Capture the cell that displays the provided text and extract its [x, y] central coordinate. 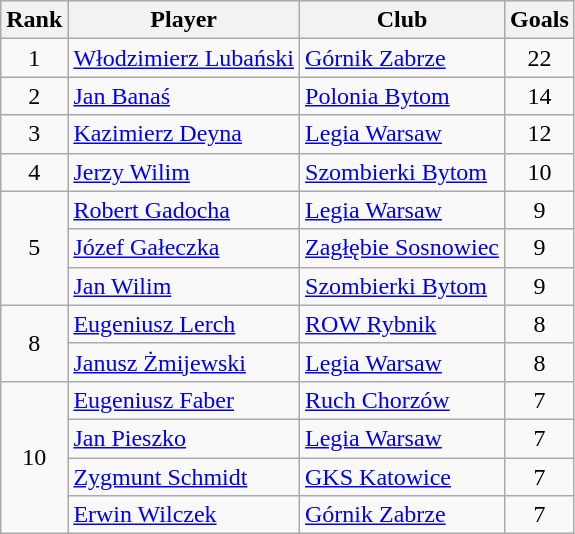
Józef Gałeczka [184, 248]
Polonia Bytom [402, 96]
Zagłębie Sosnowiec [402, 248]
Jan Pieszko [184, 438]
ROW Rybnik [402, 324]
1 [34, 58]
Eugeniusz Lerch [184, 324]
Jan Banaś [184, 96]
Zygmunt Schmidt [184, 477]
Janusz Żmijewski [184, 362]
Ruch Chorzów [402, 400]
3 [34, 134]
12 [540, 134]
2 [34, 96]
Goals [540, 20]
Club [402, 20]
Włodzimierz Lubański [184, 58]
Jerzy Wilim [184, 172]
14 [540, 96]
5 [34, 248]
Rank [34, 20]
Kazimierz Deyna [184, 134]
22 [540, 58]
Jan Wilim [184, 286]
GKS Katowice [402, 477]
Erwin Wilczek [184, 515]
Player [184, 20]
Robert Gadocha [184, 210]
Eugeniusz Faber [184, 400]
4 [34, 172]
